Provide the (x, y) coordinate of the cell's center where the given text is located.  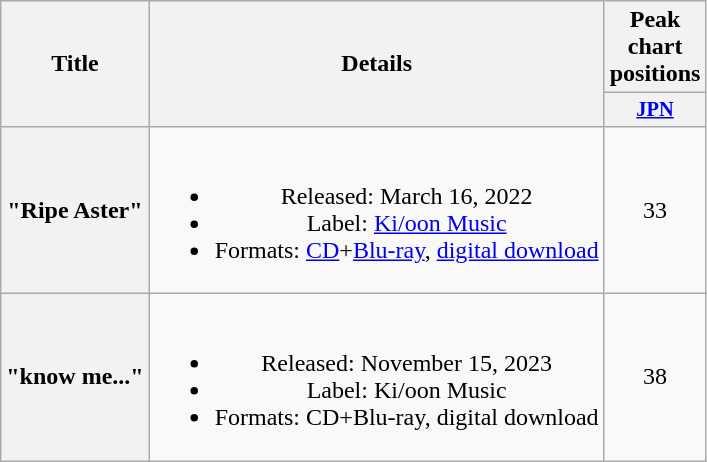
38 (655, 378)
"know me..." (75, 378)
Peak chart positions (655, 47)
Released: March 16, 2022 Label: Ki/oon MusicFormats: CD+Blu-ray, digital download (376, 210)
JPN (655, 110)
"Ripe Aster" (75, 210)
Details (376, 64)
33 (655, 210)
Released: November 15, 2023 Label: Ki/oon MusicFormats: CD+Blu-ray, digital download (376, 378)
Title (75, 64)
